Return the [X, Y] coordinate for the center point of the cell that contains the specified text.  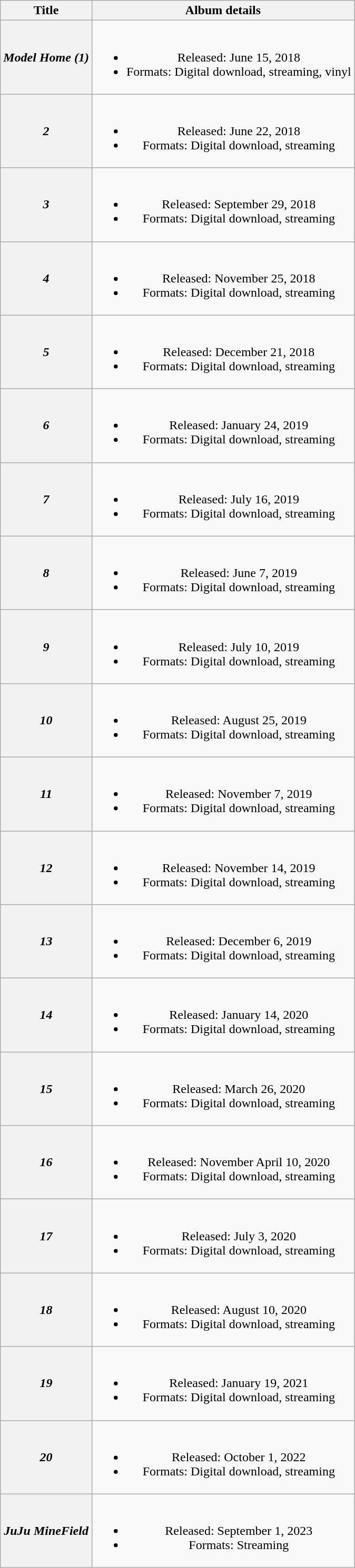
Released: June 15, 2018Formats: Digital download, streaming, vinyl [223, 57]
8 [46, 573]
17 [46, 1236]
3 [46, 205]
16 [46, 1162]
Released: December 21, 2018Formats: Digital download, streaming [223, 352]
11 [46, 794]
Model Home (1) [46, 57]
6 [46, 426]
7 [46, 499]
Released: January 24, 2019Formats: Digital download, streaming [223, 426]
Released: June 7, 2019Formats: Digital download, streaming [223, 573]
12 [46, 868]
20 [46, 1457]
Released: March 26, 2020Formats: Digital download, streaming [223, 1089]
Released: August 10, 2020Formats: Digital download, streaming [223, 1310]
Released: January 19, 2021Formats: Digital download, streaming [223, 1383]
Released: September 29, 2018Formats: Digital download, streaming [223, 205]
Released: November 7, 2019Formats: Digital download, streaming [223, 794]
Released: August 25, 2019Formats: Digital download, streaming [223, 720]
10 [46, 720]
Released: July 10, 2019Formats: Digital download, streaming [223, 646]
Released: October 1, 2022Formats: Digital download, streaming [223, 1457]
15 [46, 1089]
14 [46, 1015]
Released: November 14, 2019Formats: Digital download, streaming [223, 868]
2 [46, 131]
5 [46, 352]
Released: September 1, 2023Formats: Streaming [223, 1531]
Released: July 3, 2020Formats: Digital download, streaming [223, 1236]
Released: June 22, 2018Formats: Digital download, streaming [223, 131]
Released: January 14, 2020Formats: Digital download, streaming [223, 1015]
19 [46, 1383]
Released: December 6, 2019Formats: Digital download, streaming [223, 942]
Released: November April 10, 2020Formats: Digital download, streaming [223, 1162]
Released: July 16, 2019Formats: Digital download, streaming [223, 499]
Album details [223, 11]
JuJu MineField [46, 1531]
4 [46, 278]
18 [46, 1310]
Title [46, 11]
9 [46, 646]
13 [46, 942]
Released: November 25, 2018Formats: Digital download, streaming [223, 278]
